Capture the cell that displays the provided text and extract its [x, y] central coordinate. 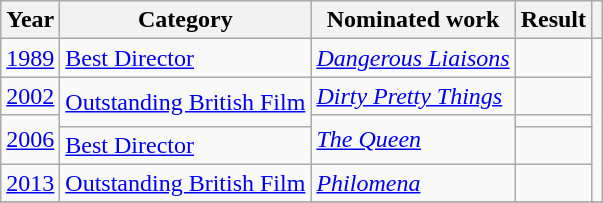
Nominated work [413, 20]
Dirty Pretty Things [413, 96]
2013 [30, 183]
The Queen [413, 140]
Year [30, 20]
1989 [30, 58]
2002 [30, 96]
Category [186, 20]
Philomena [413, 183]
Result [553, 20]
2006 [30, 140]
Dangerous Liaisons [413, 58]
